Identify which cell holds the provided text, then report its [X, Y] central coordinate. 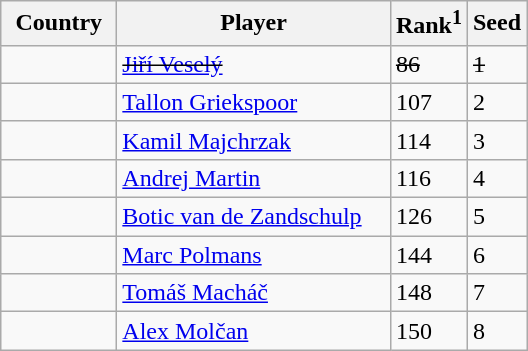
Rank1 [428, 24]
1 [496, 64]
Jiří Veselý [254, 64]
Country [59, 24]
Botic van de Zandschulp [254, 217]
144 [428, 255]
4 [496, 178]
107 [428, 102]
116 [428, 178]
150 [428, 331]
Seed [496, 24]
Alex Molčan [254, 331]
Marc Polmans [254, 255]
148 [428, 293]
8 [496, 331]
114 [428, 140]
Tallon Griekspoor [254, 102]
126 [428, 217]
Kamil Majchrzak [254, 140]
6 [496, 255]
2 [496, 102]
5 [496, 217]
Player [254, 24]
3 [496, 140]
86 [428, 64]
Andrej Martin [254, 178]
Tomáš Macháč [254, 293]
7 [496, 293]
